Identify which cell holds the provided text, then report its (x, y) central coordinate. 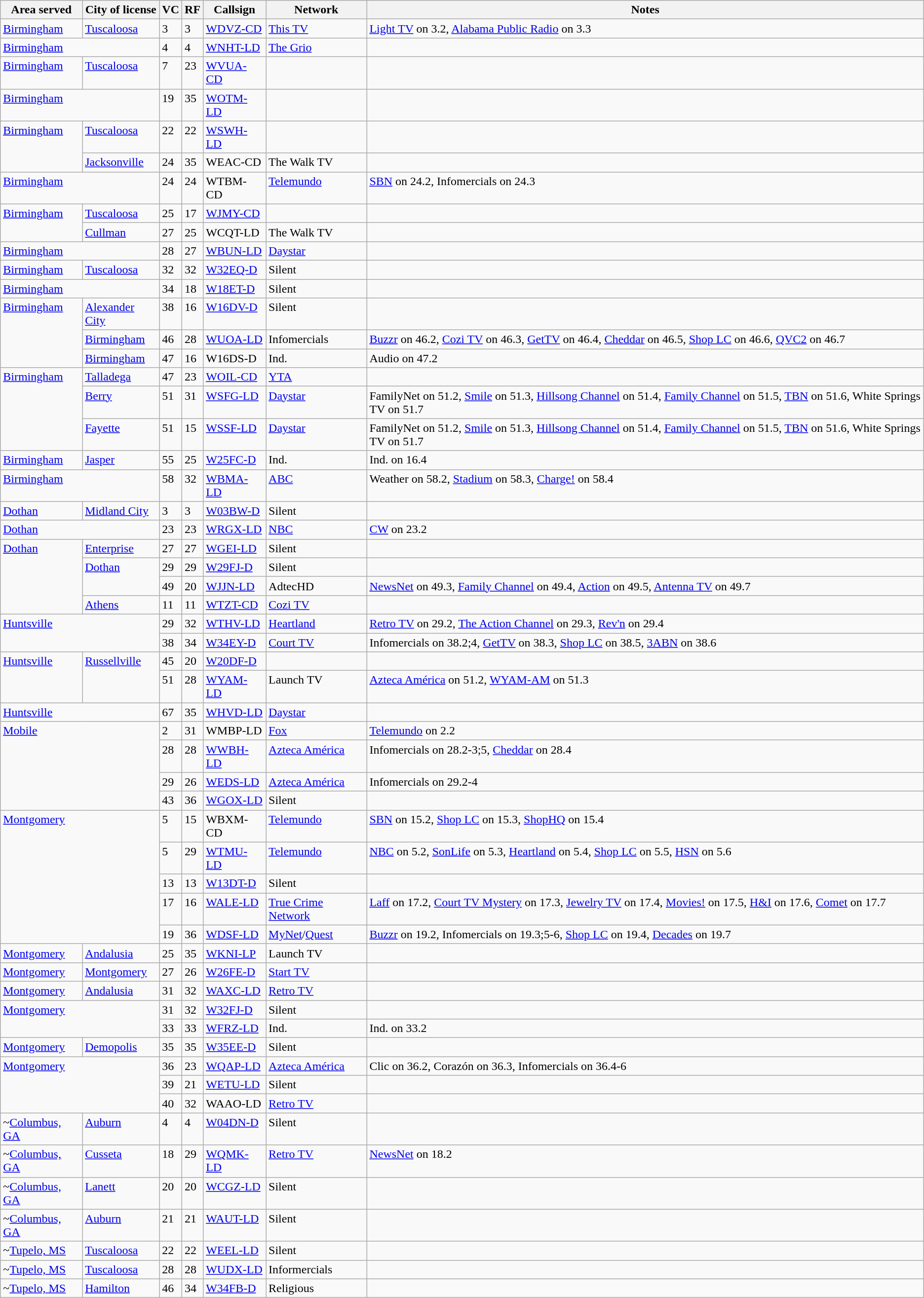
MyNet/Quest (316, 934)
Court TV (316, 642)
VC (171, 10)
WBUN-LD (235, 251)
Cullman (121, 232)
58 (171, 486)
W16DV-D (235, 314)
WCQT-LD (235, 232)
WAXC-LD (235, 991)
WETU-LD (235, 1085)
Alexander City (121, 314)
WUOA-LD (235, 340)
W04DN-D (235, 1129)
ABC (316, 486)
2 (171, 731)
WDVZ-CD (235, 29)
WJMY-CD (235, 213)
W34EY-D (235, 642)
Heartland (316, 623)
W13DT-D (235, 883)
Cusseta (121, 1161)
Azteca América on 51.2, WYAM-AM on 51.3 (645, 687)
W03BW-D (235, 511)
WEAC-CD (235, 162)
Laff on 17.2, Court TV Mystery on 17.3, Jewelry TV on 17.4, Movies! on 17.5, H&I on 17.6, Comet on 17.7 (645, 909)
The Grio (316, 47)
WAAO-LD (235, 1104)
Jasper (121, 460)
Infomercials on 29.2-4 (645, 782)
WHVD-LD (235, 712)
Infomercials on 38.2;4, GetTV on 38.3, Shop LC on 38.5, 3ABN on 38.6 (645, 642)
WALE-LD (235, 909)
WVUA-CD (235, 73)
Ind. on 16.4 (645, 460)
43 (171, 801)
YTA (316, 377)
Notes (645, 10)
W26FE-D (235, 972)
7 (171, 73)
Hamilton (121, 1288)
Russellville (121, 677)
WDSF-LD (235, 934)
WAUT-LD (235, 1225)
Area served (41, 10)
45 (171, 661)
WOIL-CD (235, 377)
WMBP-LD (235, 731)
WNHT-LD (235, 47)
This TV (316, 29)
NBC (316, 530)
W20DF-D (235, 661)
W32EQ-D (235, 269)
Fox (316, 731)
Infomercials on 28.2-3;5, Cheddar on 28.4 (645, 756)
Talladega (121, 377)
WQMK-LD (235, 1161)
WSWH-LD (235, 137)
WBXM-CD (235, 826)
RF (192, 10)
WEDS-LD (235, 782)
WYAM-LD (235, 687)
WTMU-LD (235, 858)
W25FC-D (235, 460)
49 (171, 586)
W32FJ-D (235, 1009)
Clic on 36.2, Corazón on 36.3, Infomercials on 36.4-6 (645, 1066)
Lanett (121, 1193)
AdtecHD (316, 586)
WBMA-LD (235, 486)
True Crime Network (316, 909)
Buzzr on 19.2, Infomercials on 19.3;5-6, Shop LC on 19.4, Decades on 19.7 (645, 934)
40 (171, 1104)
Buzzr on 46.2, Cozi TV on 46.3, GetTV on 46.4, Cheddar on 46.5, Shop LC on 46.6, QVC2 on 46.7 (645, 340)
Berry (121, 403)
WQAP-LD (235, 1066)
W18ET-D (235, 289)
Demopolis (121, 1047)
Cozi TV (316, 605)
WOTM-LD (235, 105)
Enterprise (121, 548)
Informercials (316, 1269)
Weather on 58.2, Stadium on 58.3, Charge! on 58.4 (645, 486)
SBN on 15.2, Shop LC on 15.3, ShopHQ on 15.4 (645, 826)
Ind. on 33.2 (645, 1029)
W16DS-D (235, 358)
39 (171, 1085)
Light TV on 3.2, Alabama Public Radio on 3.3 (645, 29)
Network (316, 10)
NewsNet on 49.3, Family Channel on 49.4, Action on 49.5, Antenna TV on 49.7 (645, 586)
WWBH-LD (235, 756)
67 (171, 712)
City of license (121, 10)
WTBM-CD (235, 188)
WSSF-LD (235, 434)
WTZT-CD (235, 605)
Athens (121, 605)
WCGZ-LD (235, 1193)
NBC on 5.2, SonLife on 5.3, Heartland on 5.4, Shop LC on 5.5, HSN on 5.6 (645, 858)
WGOX-LD (235, 801)
NewsNet on 18.2 (645, 1161)
Telemundo on 2.2 (645, 731)
55 (171, 460)
W34FB-D (235, 1288)
Religious (316, 1288)
WSFG-LD (235, 403)
Start TV (316, 972)
WTHV-LD (235, 623)
WEEL-LD (235, 1251)
W29FJ-D (235, 567)
Mobile (80, 766)
WGEI-LD (235, 548)
Jacksonville (121, 162)
WRGX-LD (235, 530)
SBN on 24.2, Infomercials on 24.3 (645, 188)
Fayette (121, 434)
WKNI-LP (235, 953)
WFRZ-LD (235, 1029)
Callsign (235, 10)
Midland City (121, 511)
CW on 23.2 (645, 530)
Audio on 47.2 (645, 358)
WUDX-LD (235, 1269)
W35EE-D (235, 1047)
WJJN-LD (235, 586)
Infomercials (316, 340)
Retro TV on 29.2, The Action Channel on 29.3, Rev'n on 29.4 (645, 623)
